Locate the cell with the specified text and output its (x, y) center coordinate. 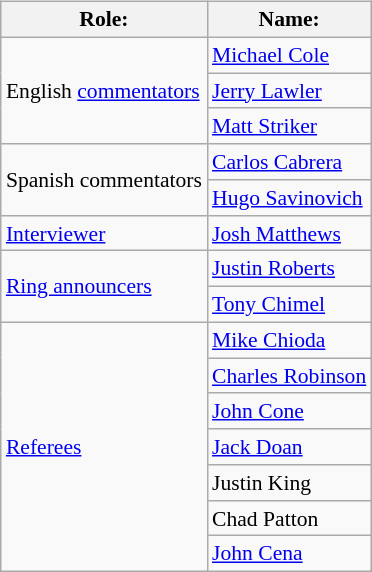
Role: (104, 20)
John Cone (289, 411)
Jack Doan (289, 447)
Interviewer (104, 233)
Jerry Lawler (289, 91)
Spanish commentators (104, 180)
Charles Robinson (289, 376)
Justin King (289, 483)
Hugo Savinovich (289, 198)
Carlos Cabrera (289, 162)
Josh Matthews (289, 233)
Ring announcers (104, 286)
John Cena (289, 554)
Chad Patton (289, 518)
Matt Striker (289, 126)
Name: (289, 20)
Referees (104, 446)
Justin Roberts (289, 269)
Michael Cole (289, 55)
English commentators (104, 90)
Mike Chioda (289, 340)
Tony Chimel (289, 305)
